For the text-containing cell, return its midpoint in [x, y] coordinate format. 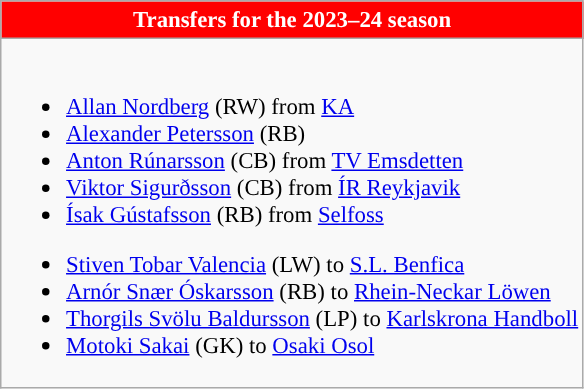
Transfers for the 2023–24 season [292, 20]
